Provide the [x, y] coordinate of the cell's center where the given text is located.  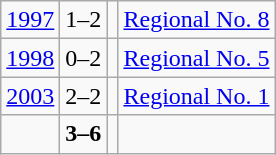
Regional No. 5 [196, 58]
Regional No. 8 [196, 20]
Regional No. 1 [196, 96]
1997 [30, 20]
2–2 [84, 96]
2003 [30, 96]
1998 [30, 58]
0–2 [84, 58]
3–6 [84, 134]
1–2 [84, 20]
